Determine the [x, y] coordinate at the center of the cell enclosing the given text.  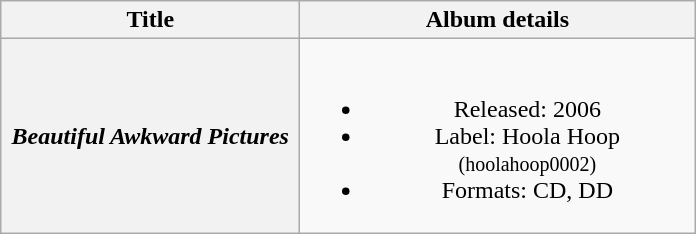
Title [150, 20]
Album details [498, 20]
Released: 2006Label: Hoola Hoop (hoolahoop0002)Formats: CD, DD [498, 136]
Beautiful Awkward Pictures [150, 136]
